Identify which cell holds the provided text, then report its [X, Y] central coordinate. 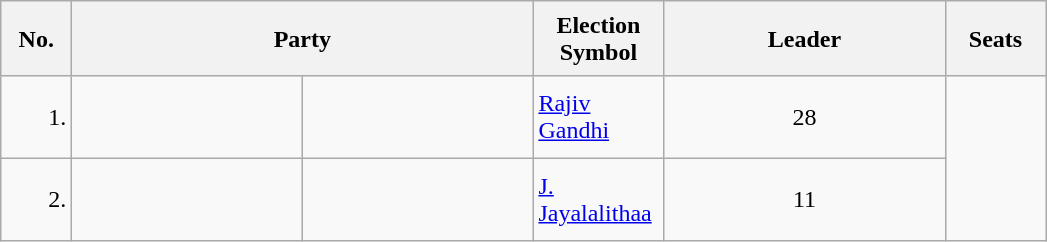
Seats [996, 38]
No. [36, 38]
2. [36, 199]
Party [302, 38]
Election Symbol [598, 38]
11 [804, 199]
1. [36, 117]
28 [804, 117]
Rajiv Gandhi [598, 117]
Leader [804, 38]
J. Jayalalithaa [598, 199]
